Identify which cell holds the provided text, then report its (X, Y) central coordinate. 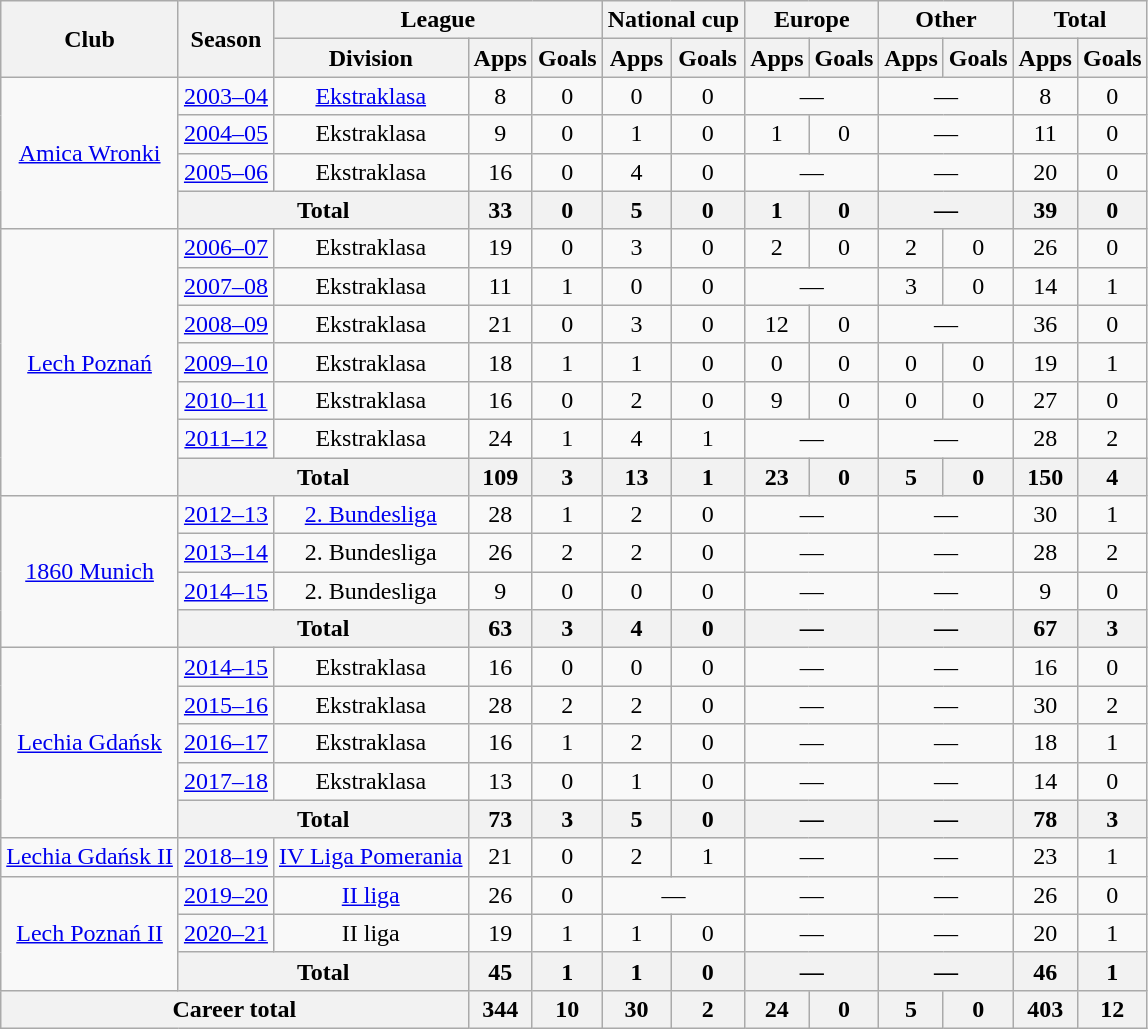
2003–04 (226, 96)
2016–17 (226, 743)
2007–08 (226, 286)
2017–18 (226, 781)
36 (1045, 324)
National cup (673, 20)
Europe (812, 20)
403 (1045, 1009)
2005–06 (226, 172)
League (438, 20)
2004–05 (226, 134)
109 (500, 477)
67 (1045, 629)
2008–09 (226, 324)
2012–13 (226, 515)
63 (500, 629)
2010–11 (226, 400)
2020–21 (226, 933)
2019–20 (226, 895)
Lech Poznań II (90, 933)
Other (946, 20)
Club (90, 39)
1860 Munich (90, 572)
344 (500, 1009)
10 (567, 1009)
78 (1045, 819)
Lechia Gdańsk II (90, 857)
27 (1045, 400)
Lechia Gdańsk (90, 743)
IV Liga Pomerania (370, 857)
Lech Poznań (90, 362)
2015–16 (226, 705)
Career total (234, 1009)
150 (1045, 477)
2006–07 (226, 248)
Amica Wronki (90, 153)
2009–10 (226, 362)
2013–14 (226, 553)
33 (500, 210)
39 (1045, 210)
46 (1045, 971)
2011–12 (226, 438)
45 (500, 971)
2018–19 (226, 857)
Season (226, 39)
73 (500, 819)
Division (370, 58)
